For the text-containing cell, return its midpoint in [x, y] coordinate format. 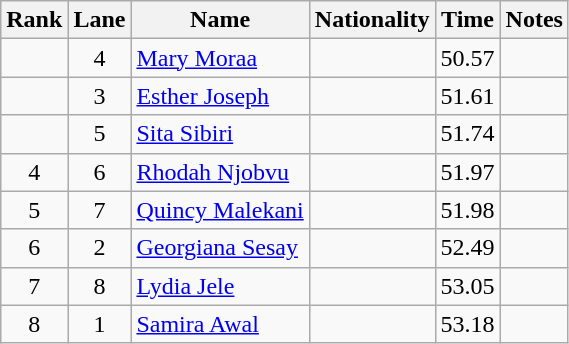
Mary Moraa [220, 58]
51.74 [468, 134]
Quincy Malekani [220, 210]
51.97 [468, 172]
51.98 [468, 210]
Georgiana Sesay [220, 248]
Samira Awal [220, 324]
Lane [100, 20]
53.05 [468, 286]
Lydia Jele [220, 286]
Rhodah Njobvu [220, 172]
1 [100, 324]
Nationality [372, 20]
Notes [534, 20]
Name [220, 20]
51.61 [468, 96]
Esther Joseph [220, 96]
2 [100, 248]
3 [100, 96]
Sita Sibiri [220, 134]
53.18 [468, 324]
Rank [34, 20]
50.57 [468, 58]
Time [468, 20]
52.49 [468, 248]
